Locate the cell with the specified text and output its (X, Y) center coordinate. 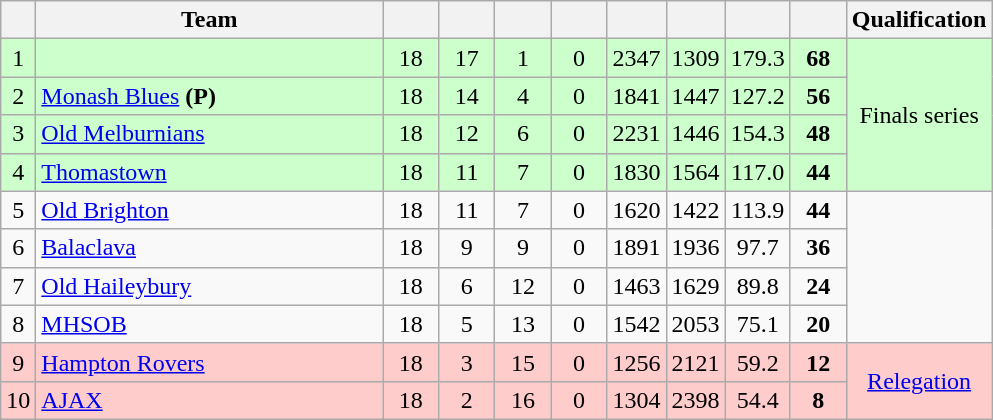
Team (210, 20)
AJAX (210, 400)
127.2 (758, 96)
113.9 (758, 210)
68 (818, 58)
1620 (636, 210)
89.8 (758, 286)
2053 (696, 324)
Monash Blues (P) (210, 96)
2121 (696, 362)
Hampton Rovers (210, 362)
10 (18, 400)
Thomastown (210, 172)
1447 (696, 96)
1830 (636, 172)
117.0 (758, 172)
154.3 (758, 134)
54.4 (758, 400)
17 (467, 58)
1629 (696, 286)
97.7 (758, 248)
Balaclava (210, 248)
15 (523, 362)
1309 (696, 58)
Qualification (919, 20)
1891 (636, 248)
59.2 (758, 362)
Old Brighton (210, 210)
Finals series (919, 115)
1422 (696, 210)
179.3 (758, 58)
14 (467, 96)
1841 (636, 96)
MHSOB (210, 324)
1446 (696, 134)
1564 (696, 172)
36 (818, 248)
75.1 (758, 324)
13 (523, 324)
56 (818, 96)
1542 (636, 324)
1256 (636, 362)
Old Melburnians (210, 134)
1463 (636, 286)
2231 (636, 134)
Old Haileybury (210, 286)
20 (818, 324)
1936 (696, 248)
48 (818, 134)
24 (818, 286)
16 (523, 400)
Relegation (919, 381)
1304 (636, 400)
2398 (696, 400)
2347 (636, 58)
